Pinpoint the cell where the given text exists, returning its [X, Y] midpoint coordinate. 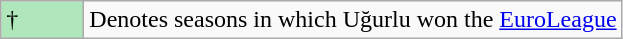
† [42, 20]
Denotes seasons in which Uğurlu won the EuroLeague [353, 20]
